Identify which cell holds the provided text, then report its [X, Y] central coordinate. 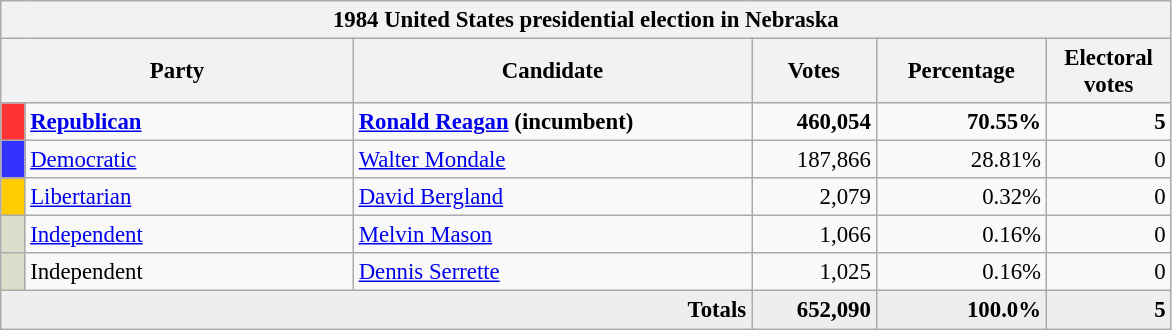
Libertarian [189, 197]
1,066 [814, 235]
David Bergland [552, 197]
Percentage [961, 72]
100.0% [961, 310]
Totals [376, 310]
Electoral votes [1108, 72]
Republican [189, 122]
1,025 [814, 273]
187,866 [814, 160]
Votes [814, 72]
0.32% [961, 197]
652,090 [814, 310]
1984 United States presidential election in Nebraska [586, 20]
70.55% [961, 122]
Candidate [552, 72]
Ronald Reagan (incumbent) [552, 122]
28.81% [961, 160]
Dennis Serrette [552, 273]
460,054 [814, 122]
2,079 [814, 197]
Walter Mondale [552, 160]
Melvin Mason [552, 235]
Democratic [189, 160]
Party [178, 72]
